Locate the cell with the specified text and output its (X, Y) center coordinate. 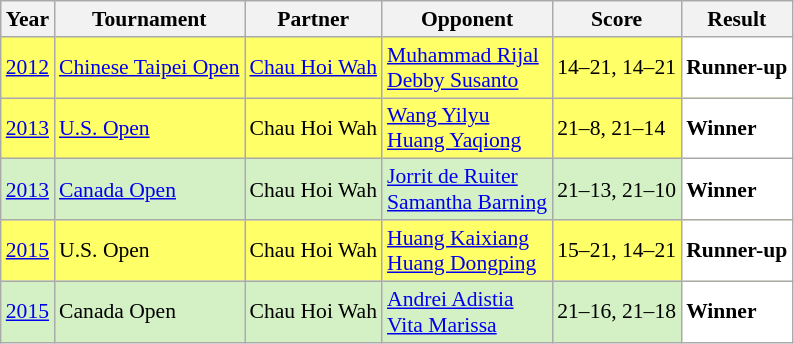
Jorrit de Ruiter Samantha Barning (467, 190)
Result (736, 19)
21–13, 21–10 (616, 190)
21–8, 21–14 (616, 128)
Chinese Taipei Open (149, 68)
Opponent (467, 19)
15–21, 14–21 (616, 250)
Score (616, 19)
14–21, 14–21 (616, 68)
2012 (28, 68)
Muhammad Rijal Debby Susanto (467, 68)
Huang Kaixiang Huang Dongping (467, 250)
Tournament (149, 19)
Wang Yilyu Huang Yaqiong (467, 128)
21–16, 21–18 (616, 312)
Andrei Adistia Vita Marissa (467, 312)
Year (28, 19)
Partner (313, 19)
